Provide the (X, Y) coordinate of the cell's center where the given text is located.  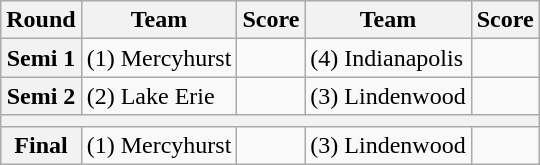
Final (41, 145)
Semi 2 (41, 96)
Round (41, 20)
(2) Lake Erie (159, 96)
Semi 1 (41, 58)
(4) Indianapolis (388, 58)
